Identify which cell holds the provided text, then report its (X, Y) central coordinate. 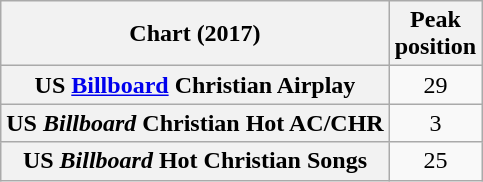
Chart (2017) (195, 34)
US Billboard Hot Christian Songs (195, 161)
US Billboard Christian Airplay (195, 85)
3 (435, 123)
29 (435, 85)
25 (435, 161)
Peakposition (435, 34)
US Billboard Christian Hot AC/CHR (195, 123)
